Capture the cell that displays the provided text and extract its (X, Y) central coordinate. 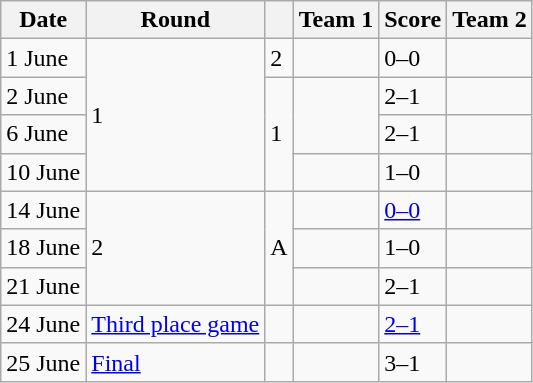
Team 1 (336, 20)
Final (176, 362)
6 June (44, 134)
Score (413, 20)
10 June (44, 172)
Third place game (176, 324)
Team 2 (490, 20)
21 June (44, 286)
1 June (44, 58)
A (279, 248)
25 June (44, 362)
Date (44, 20)
2 June (44, 96)
14 June (44, 210)
Round (176, 20)
18 June (44, 248)
24 June (44, 324)
3–1 (413, 362)
